Pinpoint the cell where the given text exists, returning its [x, y] midpoint coordinate. 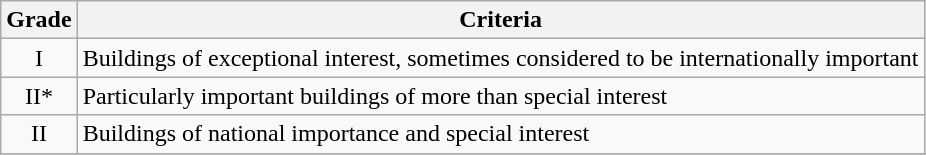
I [39, 58]
Criteria [500, 20]
Grade [39, 20]
Particularly important buildings of more than special interest [500, 96]
Buildings of exceptional interest, sometimes considered to be internationally important [500, 58]
II* [39, 96]
Buildings of national importance and special interest [500, 134]
II [39, 134]
